Capture the cell that displays the provided text and extract its [X, Y] central coordinate. 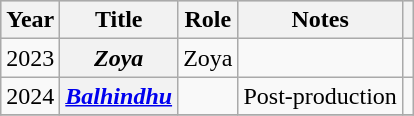
Title [119, 20]
Post-production [320, 96]
2023 [30, 58]
Year [30, 20]
Notes [320, 20]
2024 [30, 96]
Role [208, 20]
Balhindhu [119, 96]
